Scan for the cell matching the given text and deliver its (x, y) coordinate at center. 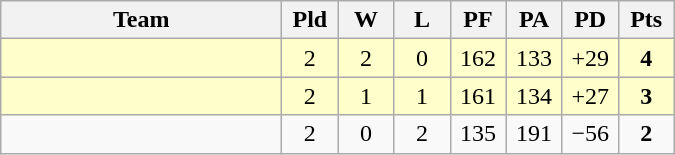
Pld (310, 20)
−56 (590, 134)
134 (534, 96)
PA (534, 20)
133 (534, 58)
161 (478, 96)
L (422, 20)
3 (646, 96)
162 (478, 58)
+27 (590, 96)
135 (478, 134)
191 (534, 134)
W (366, 20)
PF (478, 20)
Team (142, 20)
4 (646, 58)
PD (590, 20)
Pts (646, 20)
+29 (590, 58)
